Return [x, y] of the center of cell containing provided text 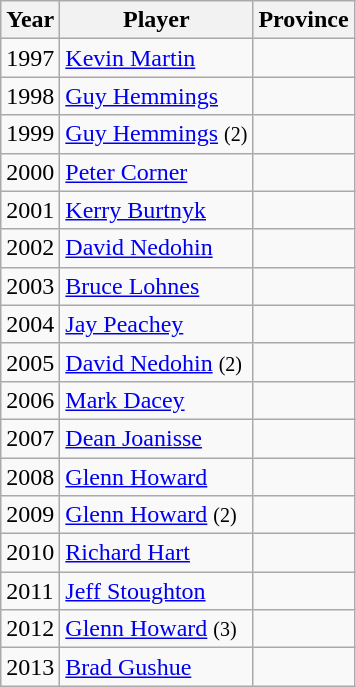
Brad Gushue [156, 667]
Kerry Burtnyk [156, 210]
1998 [30, 96]
2004 [30, 324]
Dean Joanisse [156, 438]
2010 [30, 553]
Kevin Martin [156, 58]
Player [156, 20]
2013 [30, 667]
2003 [30, 286]
2005 [30, 362]
Glenn Howard [156, 477]
2012 [30, 629]
Glenn Howard (3) [156, 629]
2008 [30, 477]
Mark Dacey [156, 400]
2009 [30, 515]
2007 [30, 438]
2001 [30, 210]
2000 [30, 172]
David Nedohin [156, 248]
Province [304, 20]
Year [30, 20]
1999 [30, 134]
2002 [30, 248]
Guy Hemmings (2) [156, 134]
2006 [30, 400]
Richard Hart [156, 553]
Glenn Howard (2) [156, 515]
2011 [30, 591]
Peter Corner [156, 172]
Jay Peachey [156, 324]
1997 [30, 58]
David Nedohin (2) [156, 362]
Bruce Lohnes [156, 286]
Jeff Stoughton [156, 591]
Guy Hemmings [156, 96]
